Scan for the cell matching the given text and deliver its [x, y] coordinate at center. 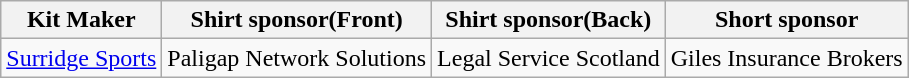
Shirt sponsor(Front) [297, 20]
Giles Insurance Brokers [786, 58]
Paligap Network Solutions [297, 58]
Legal Service Scotland [549, 58]
Kit Maker [82, 20]
Shirt sponsor(Back) [549, 20]
Short sponsor [786, 20]
Surridge Sports [82, 58]
